Determine the [X, Y] coordinate at the center of the cell enclosing the given text.  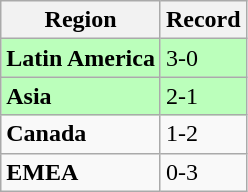
Canada [81, 134]
Region [81, 20]
Latin America [81, 58]
2-1 [203, 96]
EMEA [81, 172]
3-0 [203, 58]
Asia [81, 96]
0-3 [203, 172]
1-2 [203, 134]
Record [203, 20]
